Extract the [X, Y] coordinate from the center of the cell holding the provided text.  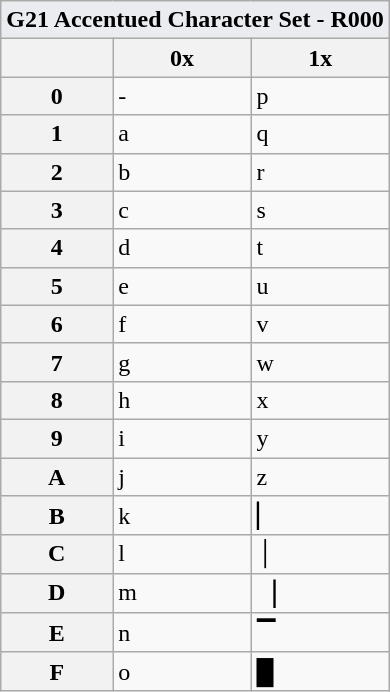
E [57, 633]
q [320, 134]
i [182, 438]
n [182, 633]
G21 Accentued Character Set - R000 [196, 20]
b [182, 172]
f [182, 324]
y [320, 438]
▔ [320, 633]
2 [57, 172]
▏ [320, 516]
u [320, 286]
0x [182, 58]
d [182, 248]
3 [57, 210]
t [320, 248]
C [57, 554]
6 [57, 324]
█ [320, 671]
m [182, 593]
▕ [320, 593]
1 [57, 134]
g [182, 362]
p [320, 96]
s [320, 210]
│ [320, 554]
F [57, 671]
a [182, 134]
l [182, 554]
8 [57, 400]
k [182, 516]
0 [57, 96]
B [57, 516]
9 [57, 438]
D [57, 593]
j [182, 477]
h [182, 400]
v [320, 324]
4 [57, 248]
5 [57, 286]
w [320, 362]
A [57, 477]
x [320, 400]
r [320, 172]
c [182, 210]
7 [57, 362]
z [320, 477]
o [182, 671]
1x [320, 58]
- [182, 96]
e [182, 286]
